Search for the cell housing the specified text and yield its (X, Y) center coordinate. 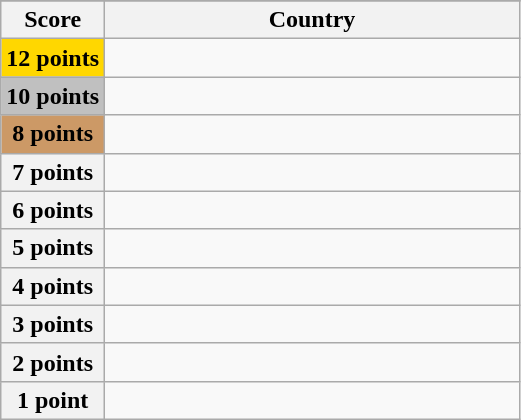
Country (312, 20)
2 points (53, 362)
5 points (53, 248)
Score (53, 20)
7 points (53, 172)
1 point (53, 400)
4 points (53, 286)
8 points (53, 134)
3 points (53, 324)
12 points (53, 58)
10 points (53, 96)
6 points (53, 210)
